Extract the [X, Y] coordinate from the center of the cell holding the provided text.  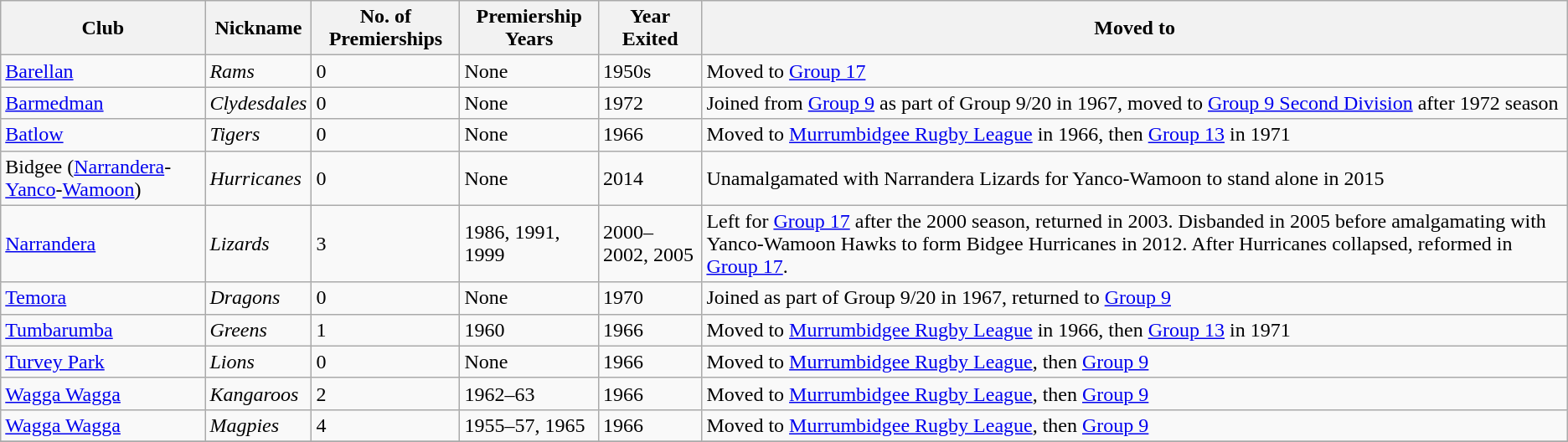
Tumbarumba [103, 330]
Joined as part of Group 9/20 in 1967, returned to Group 9 [1134, 298]
2000–2002, 2005 [650, 244]
1986, 1991, 1999 [529, 244]
Turvey Park [103, 362]
Rams [258, 71]
Dragons [258, 298]
Barellan [103, 71]
Clydesdales [258, 103]
Batlow [103, 135]
Kangaroos [258, 393]
Unamalgamated with Narrandera Lizards for Yanco-Wamoon to stand alone in 2015 [1134, 177]
Moved to Group 17 [1134, 71]
Bidgee (Narrandera-Yanco-Wamoon) [103, 177]
1950s [650, 71]
Lizards [258, 244]
Hurricanes [258, 177]
1955–57, 1965 [529, 425]
Premiership Years [529, 28]
Lions [258, 362]
Tigers [258, 135]
Barmedman [103, 103]
1972 [650, 103]
Year Exited [650, 28]
3 [385, 244]
1970 [650, 298]
2 [385, 393]
1962–63 [529, 393]
Joined from Group 9 as part of Group 9/20 in 1967, moved to Group 9 Second Division after 1972 season [1134, 103]
Magpies [258, 425]
4 [385, 425]
Greens [258, 330]
Nickname [258, 28]
Temora [103, 298]
No. of Premierships [385, 28]
Club [103, 28]
1 [385, 330]
2014 [650, 177]
Narrandera [103, 244]
1960 [529, 330]
Moved to [1134, 28]
